Locate the cell with the specified text and output its [x, y] center coordinate. 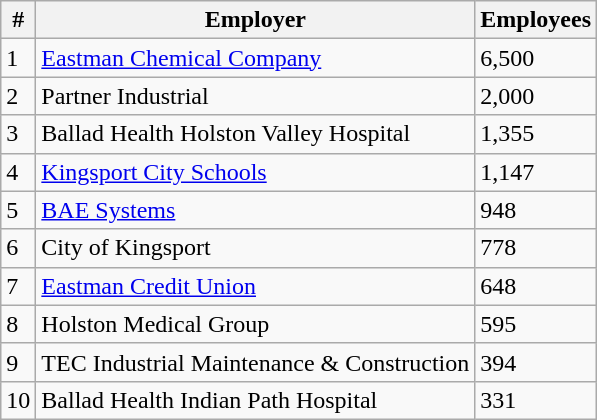
BAE Systems [256, 210]
6,500 [536, 58]
Holston Medical Group [256, 324]
Ballad Health Indian Path Hospital [256, 400]
5 [18, 210]
1 [18, 58]
4 [18, 172]
TEC Industrial Maintenance & Construction [256, 362]
10 [18, 400]
595 [536, 324]
Eastman Chemical Company [256, 58]
2 [18, 96]
331 [536, 400]
394 [536, 362]
6 [18, 248]
Employees [536, 20]
648 [536, 286]
9 [18, 362]
# [18, 20]
Eastman Credit Union [256, 286]
948 [536, 210]
2,000 [536, 96]
City of Kingsport [256, 248]
Partner Industrial [256, 96]
778 [536, 248]
8 [18, 324]
Kingsport City Schools [256, 172]
3 [18, 134]
1,355 [536, 134]
Employer [256, 20]
Ballad Health Holston Valley Hospital [256, 134]
1,147 [536, 172]
7 [18, 286]
